Find where the given text appears and provide that cell's center as [X, Y] coordinate. 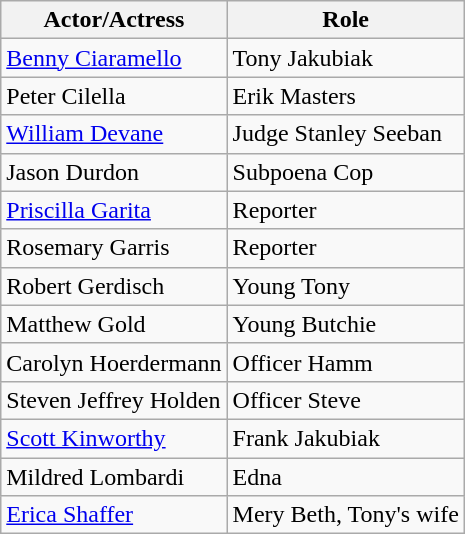
Matthew Gold [114, 324]
Judge Stanley Seeban [346, 134]
Young Butchie [346, 324]
Rosemary Garris [114, 248]
William Devane [114, 134]
Jason Durdon [114, 172]
Tony Jakubiak [346, 58]
Mery Beth, Tony's wife [346, 515]
Frank Jakubiak [346, 438]
Steven Jeffrey Holden [114, 400]
Robert Gerdisch [114, 286]
Young Tony [346, 286]
Mildred Lombardi [114, 477]
Edna [346, 477]
Priscilla Garita [114, 210]
Role [346, 20]
Actor/Actress [114, 20]
Officer Steve [346, 400]
Scott Kinworthy [114, 438]
Erik Masters [346, 96]
Carolyn Hoerdermann [114, 362]
Officer Hamm [346, 362]
Benny Ciaramello [114, 58]
Erica Shaffer [114, 515]
Subpoena Cop [346, 172]
Peter Cilella [114, 96]
